Return the (X, Y) coordinate for the center point of the cell that contains the specified text.  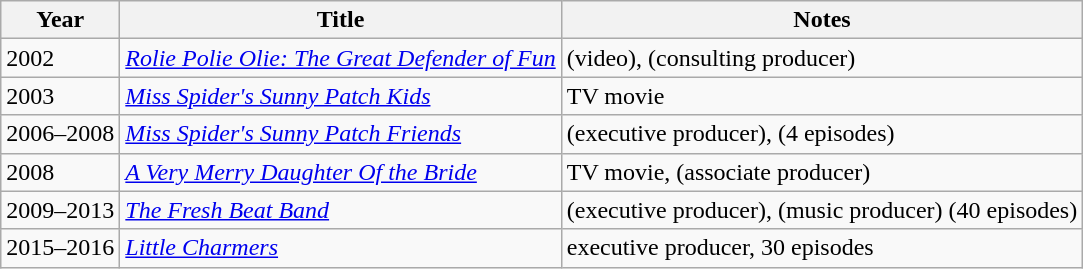
Year (60, 20)
(executive producer), (4 episodes) (822, 134)
2003 (60, 96)
(video), (consulting producer) (822, 58)
2002 (60, 58)
Title (340, 20)
(executive producer), (music producer) (40 episodes) (822, 210)
2009–2013 (60, 210)
Miss Spider's Sunny Patch Kids (340, 96)
Notes (822, 20)
TV movie (822, 96)
Little Charmers (340, 248)
executive producer, 30 episodes (822, 248)
TV movie, (associate producer) (822, 172)
A Very Merry Daughter Of the Bride (340, 172)
Rolie Polie Olie: The Great Defender of Fun (340, 58)
The Fresh Beat Band (340, 210)
Miss Spider's Sunny Patch Friends (340, 134)
2015–2016 (60, 248)
2008 (60, 172)
2006–2008 (60, 134)
